Extract the [X, Y] coordinate from the center of the cell holding the provided text.  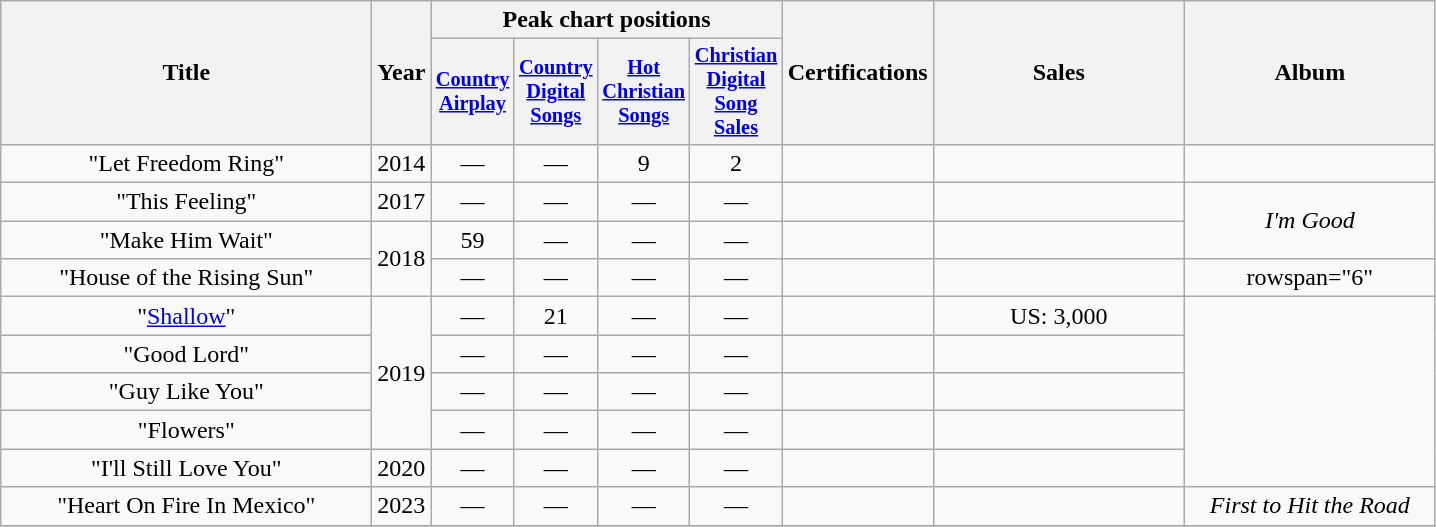
2018 [402, 259]
I'm Good [1310, 221]
"Guy Like You" [186, 392]
"I'll Still Love You" [186, 468]
2 [736, 163]
"Let Freedom Ring" [186, 163]
Year [402, 73]
9 [643, 163]
2019 [402, 373]
"This Feeling" [186, 202]
2023 [402, 506]
59 [472, 240]
"Good Lord" [186, 354]
Peak chart positions [606, 20]
Title [186, 73]
"Shallow" [186, 316]
"Heart On Fire In Mexico" [186, 506]
"Flowers" [186, 430]
Album [1310, 73]
First to Hit the Road [1310, 506]
21 [556, 316]
2014 [402, 163]
2020 [402, 468]
Christian Digital Song Sales [736, 92]
Country Digital Songs [556, 92]
"Make Him Wait" [186, 240]
Certifications [858, 73]
"House of the Rising Sun" [186, 278]
US: 3,000 [1058, 316]
Sales [1058, 73]
2017 [402, 202]
rowspan="6" [1310, 278]
Country Airplay [472, 92]
Hot Christian Songs [643, 92]
